Find where the given text appears and provide that cell's center as [x, y] coordinate. 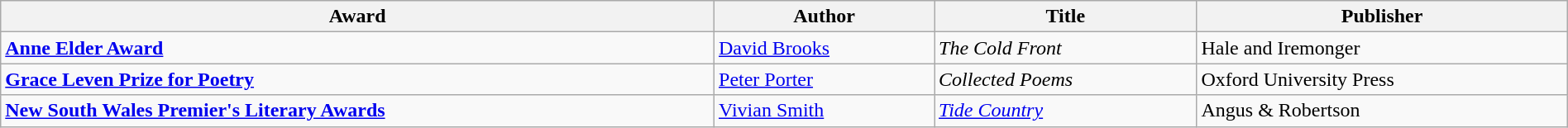
Publisher [1382, 17]
David Brooks [825, 48]
Peter Porter [825, 79]
Title [1065, 17]
The Cold Front [1065, 48]
Author [825, 17]
Vivian Smith [825, 111]
Hale and Iremonger [1382, 48]
Anne Elder Award [357, 48]
Oxford University Press [1382, 79]
Grace Leven Prize for Poetry [357, 79]
Collected Poems [1065, 79]
Award [357, 17]
Tide Country [1065, 111]
New South Wales Premier's Literary Awards [357, 111]
Angus & Robertson [1382, 111]
